Return the [x, y] coordinate for the center point of the cell that contains the specified text.  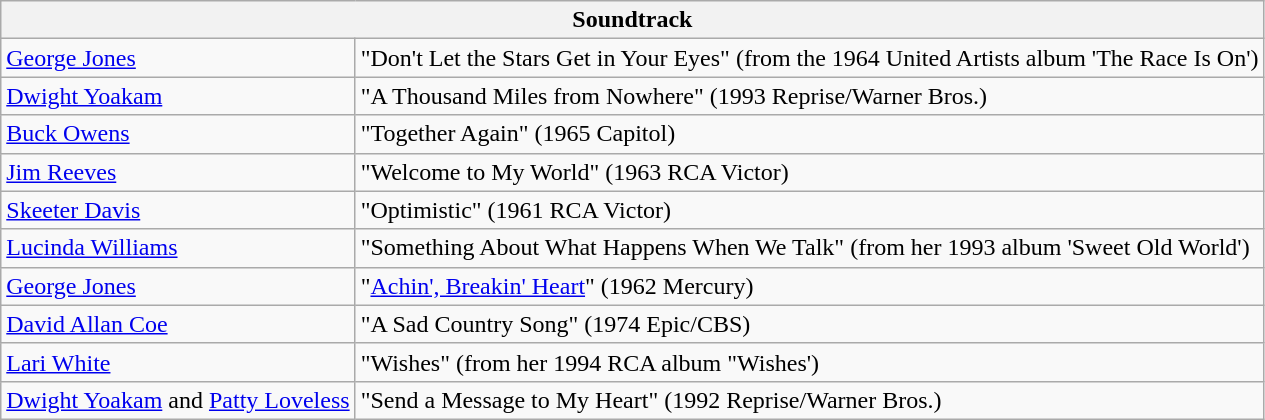
David Allan Coe [178, 324]
"Welcome to My World" (1963 RCA Victor) [810, 172]
Lucinda Williams [178, 248]
Lari White [178, 362]
"A Sad Country Song" (1974 Epic/CBS) [810, 324]
Buck Owens [178, 134]
"Something About What Happens When We Talk" (from her 1993 album 'Sweet Old World') [810, 248]
Dwight Yoakam [178, 96]
"A Thousand Miles from Nowhere" (1993 Reprise/Warner Bros.) [810, 96]
"Together Again" (1965 Capitol) [810, 134]
"Wishes" (from her 1994 RCA album "Wishes') [810, 362]
Jim Reeves [178, 172]
"Achin', Breakin' Heart" (1962 Mercury) [810, 286]
"Optimistic" (1961 RCA Victor) [810, 210]
"Send a Message to My Heart" (1992 Reprise/Warner Bros.) [810, 400]
Dwight Yoakam and Patty Loveless [178, 400]
"Don't Let the Stars Get in Your Eyes" (from the 1964 United Artists album 'The Race Is On') [810, 58]
Soundtrack [632, 20]
Skeeter Davis [178, 210]
